Scan for the cell matching the given text and deliver its (x, y) coordinate at center. 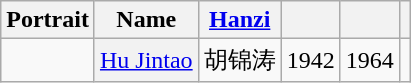
胡锦涛 (240, 60)
Portrait (48, 20)
Hanzi (240, 20)
Hu Jintao (146, 60)
Name (146, 20)
1942 (310, 60)
1964 (370, 60)
